Return (x, y) of the center of cell containing provided text 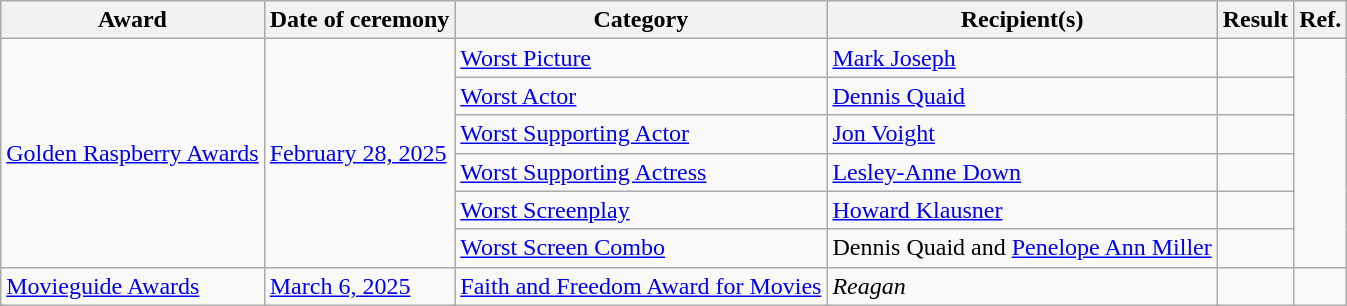
Reagan (1022, 286)
Date of ceremony (360, 20)
Golden Raspberry Awards (132, 153)
Howard Klausner (1022, 210)
Worst Screenplay (641, 210)
February 28, 2025 (360, 153)
Result (1255, 20)
Movieguide Awards (132, 286)
Award (132, 20)
March 6, 2025 (360, 286)
Worst Supporting Actress (641, 172)
Worst Picture (641, 58)
Worst Supporting Actor (641, 134)
Jon Voight (1022, 134)
Category (641, 20)
Worst Screen Combo (641, 248)
Dennis Quaid and Penelope Ann Miller (1022, 248)
Dennis Quaid (1022, 96)
Faith and Freedom Award for Movies (641, 286)
Recipient(s) (1022, 20)
Mark Joseph (1022, 58)
Ref. (1320, 20)
Worst Actor (641, 96)
Lesley-Anne Down (1022, 172)
